Capture the cell that displays the provided text and extract its (X, Y) central coordinate. 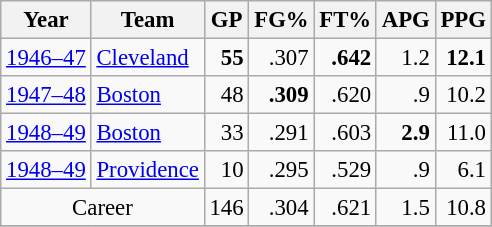
10.2 (463, 95)
10 (226, 170)
1947–48 (46, 95)
.621 (346, 208)
.304 (282, 208)
.642 (346, 58)
6.1 (463, 170)
Providence (148, 170)
55 (226, 58)
12.1 (463, 58)
.620 (346, 95)
.295 (282, 170)
1.5 (406, 208)
.307 (282, 58)
48 (226, 95)
.309 (282, 95)
2.9 (406, 133)
33 (226, 133)
Career (102, 208)
1946–47 (46, 58)
PPG (463, 20)
Cleveland (148, 58)
APG (406, 20)
GP (226, 20)
.603 (346, 133)
FT% (346, 20)
Year (46, 20)
.529 (346, 170)
146 (226, 208)
Team (148, 20)
1.2 (406, 58)
.291 (282, 133)
FG% (282, 20)
10.8 (463, 208)
11.0 (463, 133)
